Search for the cell housing the specified text and yield its (X, Y) center coordinate. 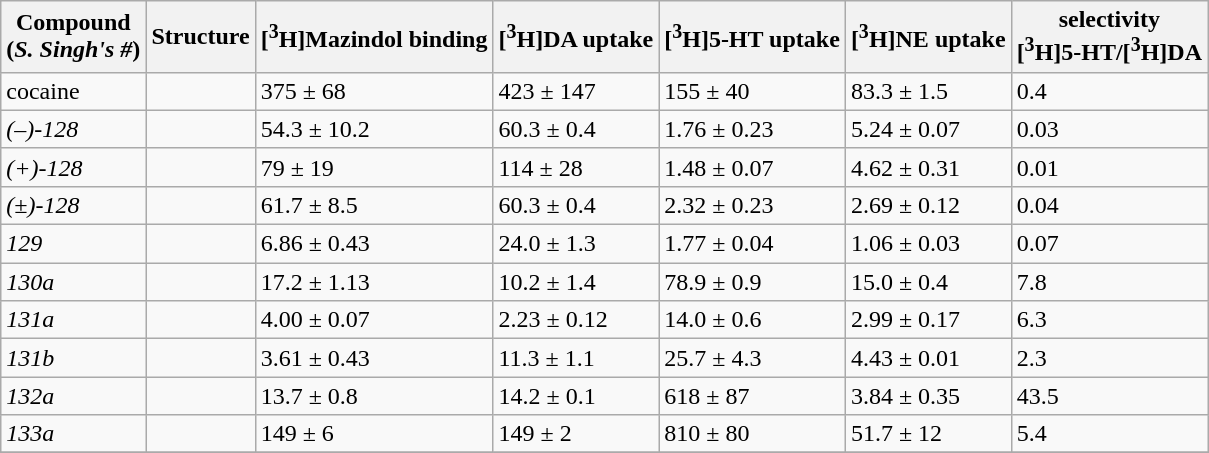
0.4 (1109, 91)
114 ± 28 (576, 167)
5.4 (1109, 434)
10.2 ± 1.4 (576, 282)
149 ± 2 (576, 434)
149 ± 6 (374, 434)
0.03 (1109, 129)
4.43 ± 0.01 (928, 358)
2.23 ± 0.12 (576, 320)
375 ± 68 (374, 91)
(±)-128 (74, 205)
[3H]Mazindol binding (374, 37)
Structure (200, 37)
0.04 (1109, 205)
24.0 ± 1.3 (576, 244)
3.84 ± 0.35 (928, 396)
cocaine (74, 91)
4.62 ± 0.31 (928, 167)
14.0 ± 0.6 (752, 320)
3.61 ± 0.43 (374, 358)
2.69 ± 0.12 (928, 205)
83.3 ± 1.5 (928, 91)
1.76 ± 0.23 (752, 129)
132a (74, 396)
7.8 (1109, 282)
17.2 ± 1.13 (374, 282)
2.32 ± 0.23 (752, 205)
[3H]NE uptake (928, 37)
43.5 (1109, 396)
6.86 ± 0.43 (374, 244)
2.3 (1109, 358)
423 ± 147 (576, 91)
[3H]DA uptake (576, 37)
[3H]5-HT uptake (752, 37)
Compound(S. Singh's #) (74, 37)
(+)-128 (74, 167)
selectivity[3H]5-HT/[3H]DA (1109, 37)
6.3 (1109, 320)
155 ± 40 (752, 91)
54.3 ± 10.2 (374, 129)
79 ± 19 (374, 167)
133a (74, 434)
618 ± 87 (752, 396)
1.77 ± 0.04 (752, 244)
131b (74, 358)
51.7 ± 12 (928, 434)
13.7 ± 0.8 (374, 396)
2.99 ± 0.17 (928, 320)
1.06 ± 0.03 (928, 244)
130a (74, 282)
131a (74, 320)
61.7 ± 8.5 (374, 205)
129 (74, 244)
25.7 ± 4.3 (752, 358)
0.07 (1109, 244)
5.24 ± 0.07 (928, 129)
810 ± 80 (752, 434)
11.3 ± 1.1 (576, 358)
1.48 ± 0.07 (752, 167)
(–)-128 (74, 129)
78.9 ± 0.9 (752, 282)
15.0 ± 0.4 (928, 282)
14.2 ± 0.1 (576, 396)
0.01 (1109, 167)
4.00 ± 0.07 (374, 320)
